For the text-containing cell, return its midpoint in (X, Y) coordinate format. 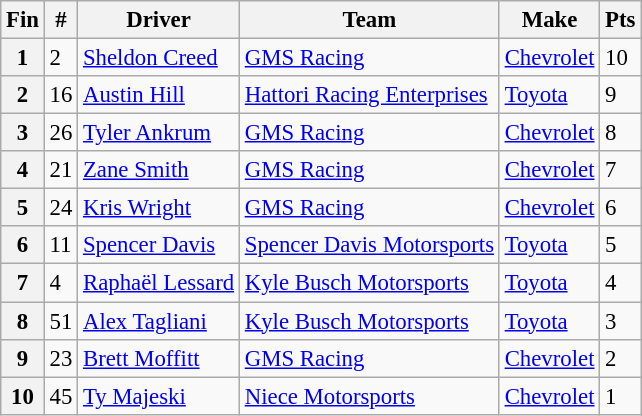
Spencer Davis Motorsports (369, 245)
Kris Wright (159, 208)
Sheldon Creed (159, 58)
51 (60, 321)
45 (60, 396)
26 (60, 133)
# (60, 20)
Fin (23, 20)
21 (60, 170)
Raphaël Lessard (159, 283)
Zane Smith (159, 170)
Make (549, 20)
Alex Tagliani (159, 321)
24 (60, 208)
Austin Hill (159, 95)
Hattori Racing Enterprises (369, 95)
Team (369, 20)
16 (60, 95)
Ty Majeski (159, 396)
Brett Moffitt (159, 358)
23 (60, 358)
Driver (159, 20)
Tyler Ankrum (159, 133)
11 (60, 245)
Pts (620, 20)
Niece Motorsports (369, 396)
Spencer Davis (159, 245)
